Search for the cell housing the specified text and yield its (X, Y) center coordinate. 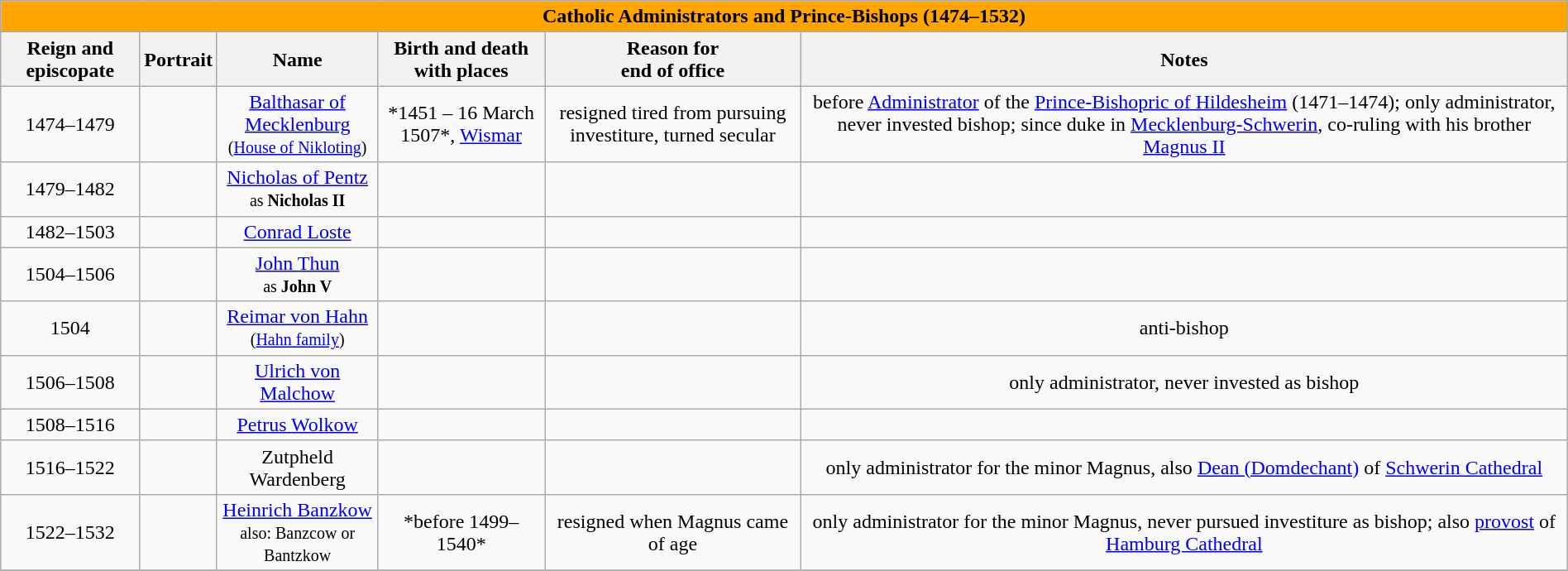
Notes (1184, 60)
1506–1508 (70, 382)
*1451 – 16 March 1507*, Wismar (461, 124)
Reimar von Hahn(Hahn family) (297, 328)
anti-bishop (1184, 328)
Petrus Wolkow (297, 425)
John Thunas John V (297, 275)
Birth and deathwith places (461, 60)
1508–1516 (70, 425)
1504–1506 (70, 275)
Reason for end of office (672, 60)
1522–1532 (70, 532)
Zutpheld Wardenberg (297, 467)
Name (297, 60)
Balthasar of Mecklenburg(House of Nikloting) (297, 124)
1516–1522 (70, 467)
only administrator for the minor Magnus, also Dean (Domdechant) of Schwerin Cathedral (1184, 467)
Nicholas of Pentzas Nicholas II (297, 189)
only administrator for the minor Magnus, never pursued investiture as bishop; also provost of Hamburg Cathedral (1184, 532)
resigned when Magnus came of age (672, 532)
Catholic Administrators and Prince-Bishops (1474–1532) (784, 17)
1474–1479 (70, 124)
only administrator, never invested as bishop (1184, 382)
1504 (70, 328)
Heinrich Banzkowalso: Banzcow or Bantzkow (297, 532)
Reign and episcopate (70, 60)
Ulrich von Malchow (297, 382)
1482–1503 (70, 232)
1479–1482 (70, 189)
Conrad Loste (297, 232)
Portrait (179, 60)
*before 1499–1540* (461, 532)
resigned tired from pursuing investiture, turned secular (672, 124)
